Return [x, y] of the center of cell containing provided text 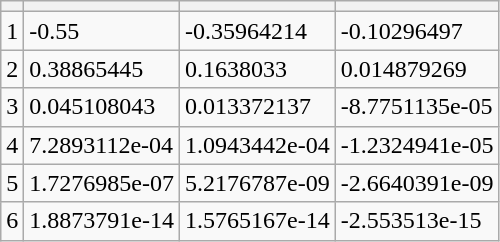
-2.553513e-15 [417, 221]
-8.7751135e-05 [417, 107]
1.7276985e-07 [102, 183]
1.5765167e-14 [258, 221]
0.014879269 [417, 69]
1.0943442e-04 [258, 145]
0.045108043 [102, 107]
0.013372137 [258, 107]
6 [12, 221]
4 [12, 145]
7.2893112e-04 [102, 145]
0.1638033 [258, 69]
1 [12, 31]
3 [12, 107]
-0.35964214 [258, 31]
1.8873791e-14 [102, 221]
0.38865445 [102, 69]
-2.6640391e-09 [417, 183]
-0.10296497 [417, 31]
2 [12, 69]
-0.55 [102, 31]
5.2176787e-09 [258, 183]
-1.2324941e-05 [417, 145]
5 [12, 183]
